Return the [x, y] coordinate for the center point of the cell that contains the specified text.  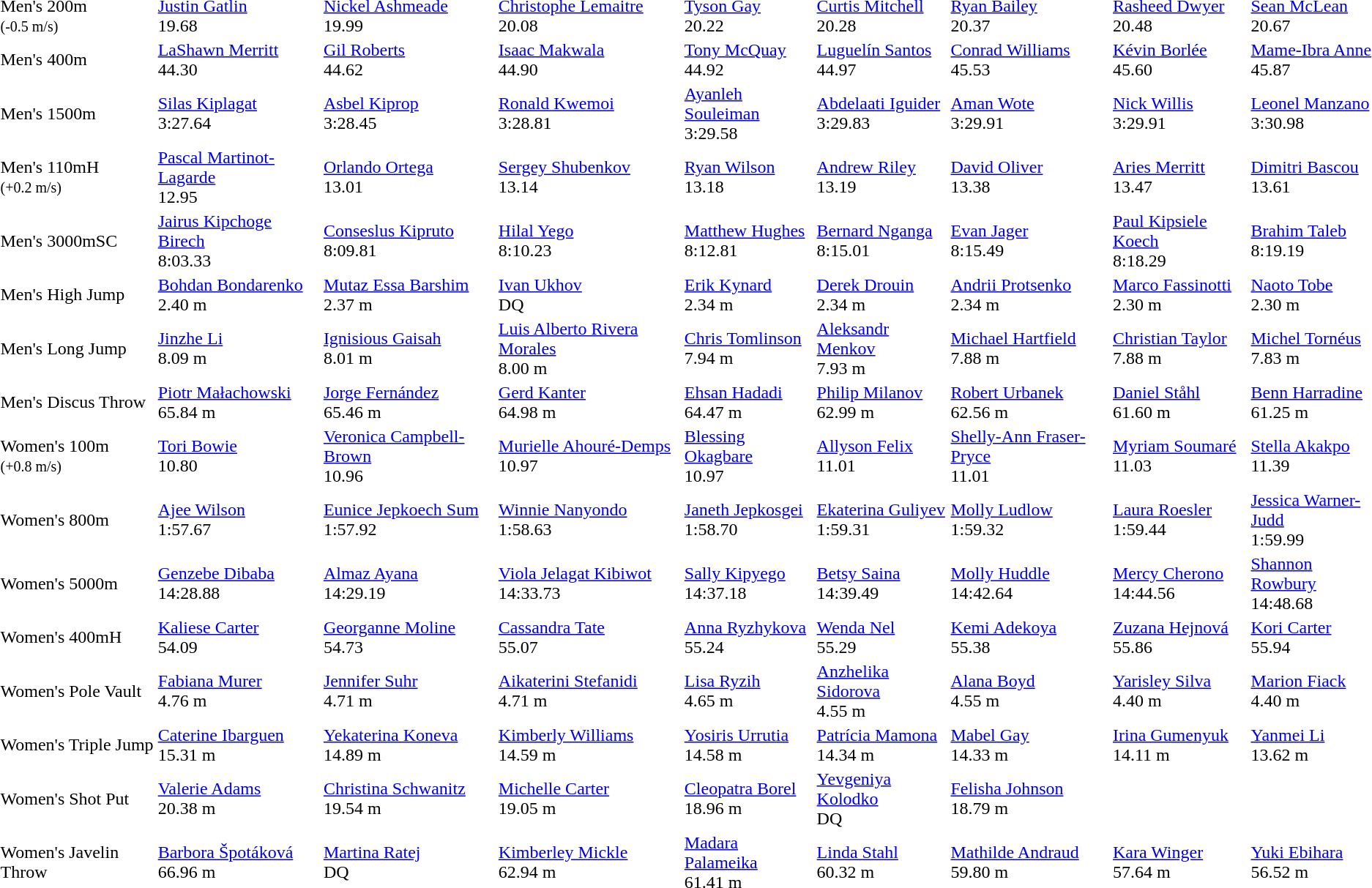
Pascal Martinot-Lagarde 12.95 [239, 177]
Yosiris Urrutia 14.58 m [748, 745]
Anna Ryzhykova 55.24 [748, 637]
Murielle Ahouré-Demps 10.97 [589, 456]
Andrii Protsenko 2.34 m [1029, 294]
Jorge Fernández 65.46 m [409, 403]
Viola Jelagat Kibiwot 14:33.73 [589, 583]
Ayanleh Souleiman 3:29.58 [748, 113]
Kemi Adekoya 55.38 [1029, 637]
Gil Roberts 44.62 [409, 60]
Luis Alberto Rivera Morales 8.00 m [589, 348]
Christina Schwanitz 19.54 m [409, 799]
Molly Ludlow 1:59.32 [1029, 520]
Mutaz Essa Barshim 2.37 m [409, 294]
Ryan Wilson 13.18 [748, 177]
Aries Merritt 13.47 [1179, 177]
Lisa Ryzih 4.65 m [748, 691]
Ignisious Gaisah 8.01 m [409, 348]
Paul Kipsiele Koech 8:18.29 [1179, 241]
Chris Tomlinson 7.94 m [748, 348]
Ekaterina Guliyev 1:59.31 [881, 520]
Ehsan Hadadi 64.47 m [748, 403]
Marco Fassinotti 2.30 m [1179, 294]
Jairus Kipchoge Birech 8:03.33 [239, 241]
Matthew Hughes 8:12.81 [748, 241]
Jinzhe Li 8.09 m [239, 348]
Ivan Ukhov DQ [589, 294]
Aleksandr Menkov 7.93 m [881, 348]
Fabiana Murer 4.76 m [239, 691]
Anzhelika Sidorova 4.55 m [881, 691]
Myriam Soumaré 11.03 [1179, 456]
Christian Taylor 7.88 m [1179, 348]
Shelly-Ann Fraser-Pryce 11.01 [1029, 456]
Genzebe Dibaba 14:28.88 [239, 583]
LaShawn Merritt 44.30 [239, 60]
Gerd Kanter 64.98 m [589, 403]
Nick Willis 3:29.91 [1179, 113]
Kimberly Williams 14.59 m [589, 745]
Conrad Williams 45.53 [1029, 60]
Sally Kipyego 14:37.18 [748, 583]
Tony McQuay 44.92 [748, 60]
Wenda Nel 55.29 [881, 637]
Sergey Shubenkov 13.14 [589, 177]
Alana Boyd 4.55 m [1029, 691]
Ajee Wilson 1:57.67 [239, 520]
Isaac Makwala 44.90 [589, 60]
Janeth Jepkosgei 1:58.70 [748, 520]
Bohdan Bondarenko 2.40 m [239, 294]
Caterine Ibarguen 15.31 m [239, 745]
Eunice Jepkoech Sum 1:57.92 [409, 520]
Orlando Ortega 13.01 [409, 177]
Tori Bowie 10.80 [239, 456]
Silas Kiplagat 3:27.64 [239, 113]
David Oliver 13.38 [1029, 177]
Patrícia Mamona 14.34 m [881, 745]
Erik Kynard 2.34 m [748, 294]
Winnie Nanyondo 1:58.63 [589, 520]
Almaz Ayana 14:29.19 [409, 583]
Yarisley Silva 4.40 m [1179, 691]
Veronica Campbell-Brown 10.96 [409, 456]
Bernard Nganga 8:15.01 [881, 241]
Conseslus Kipruto 8:09.81 [409, 241]
Laura Roesler 1:59.44 [1179, 520]
Aman Wote 3:29.91 [1029, 113]
Evan Jager 8:15.49 [1029, 241]
Yevgeniya Kolodko DQ [881, 799]
Ronald Kwemoi 3:28.81 [589, 113]
Molly Huddle 14:42.64 [1029, 583]
Georganne Moline 54.73 [409, 637]
Betsy Saina 14:39.49 [881, 583]
Allyson Felix 11.01 [881, 456]
Luguelín Santos 44.97 [881, 60]
Cassandra Tate 55.07 [589, 637]
Philip Milanov 62.99 m [881, 403]
Derek Drouin 2.34 m [881, 294]
Andrew Riley 13.19 [881, 177]
Blessing Okagbare 10.97 [748, 456]
Michael Hartfield 7.88 m [1029, 348]
Kévin Borlée 45.60 [1179, 60]
Felisha Johnson 18.79 m [1029, 799]
Asbel Kiprop 3:28.45 [409, 113]
Michelle Carter 19.05 m [589, 799]
Jennifer Suhr 4.71 m [409, 691]
Zuzana Hejnová 55.86 [1179, 637]
Daniel Ståhl 61.60 m [1179, 403]
Irina Gumenyuk 14.11 m [1179, 745]
Hilal Yego 8:10.23 [589, 241]
Mercy Cherono 14:44.56 [1179, 583]
Mabel Gay 14.33 m [1029, 745]
Valerie Adams 20.38 m [239, 799]
Robert Urbanek 62.56 m [1029, 403]
Yekaterina Koneva 14.89 m [409, 745]
Aikaterini Stefanidi 4.71 m [589, 691]
Piotr Małachowski 65.84 m [239, 403]
Abdelaati Iguider 3:29.83 [881, 113]
Cleopatra Borel 18.96 m [748, 799]
Kaliese Carter 54.09 [239, 637]
